Return [X, Y] of the center of cell containing provided text 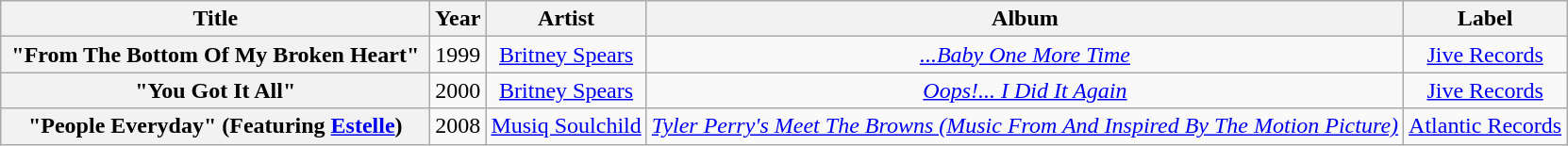
Album [1025, 19]
1999 [459, 55]
"From The Bottom Of My Broken Heart" [215, 55]
2000 [459, 90]
Oops!... I Did It Again [1025, 90]
...Baby One More Time [1025, 55]
Year [459, 19]
Title [215, 19]
Label [1485, 19]
"You Got It All" [215, 90]
2008 [459, 126]
Tyler Perry's Meet The Browns (Music From And Inspired By The Motion Picture) [1025, 126]
Artist [566, 19]
Atlantic Records [1485, 126]
"People Everyday" (Featuring Estelle) [215, 126]
Musiq Soulchild [566, 126]
